Find where the given text appears and provide that cell's center as [x, y] coordinate. 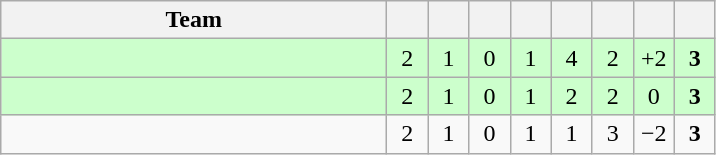
−2 [654, 134]
Team [194, 20]
4 [572, 58]
+2 [654, 58]
